Identify which cell holds the provided text, then report its [X, Y] central coordinate. 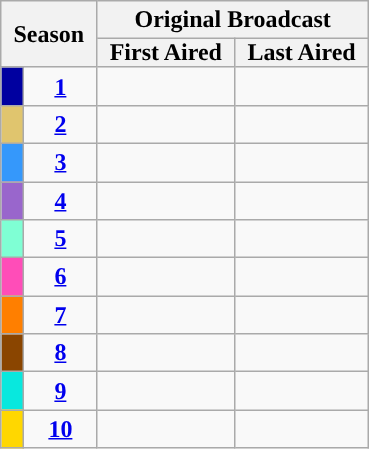
1 [60, 86]
4 [60, 201]
2 [60, 124]
Season [49, 34]
First Aired [166, 53]
9 [60, 391]
5 [60, 239]
Last Aired [302, 53]
7 [60, 315]
3 [60, 162]
Original Broadcast [232, 20]
10 [60, 429]
8 [60, 353]
6 [60, 277]
